Detect which cell encompasses the target text, then output its [x, y] center coordinate. 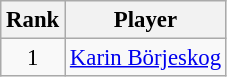
Player [146, 20]
1 [33, 58]
Karin Börjeskog [146, 58]
Rank [33, 20]
